From the cell containing the given text, extract its center point as [x, y] coordinate. 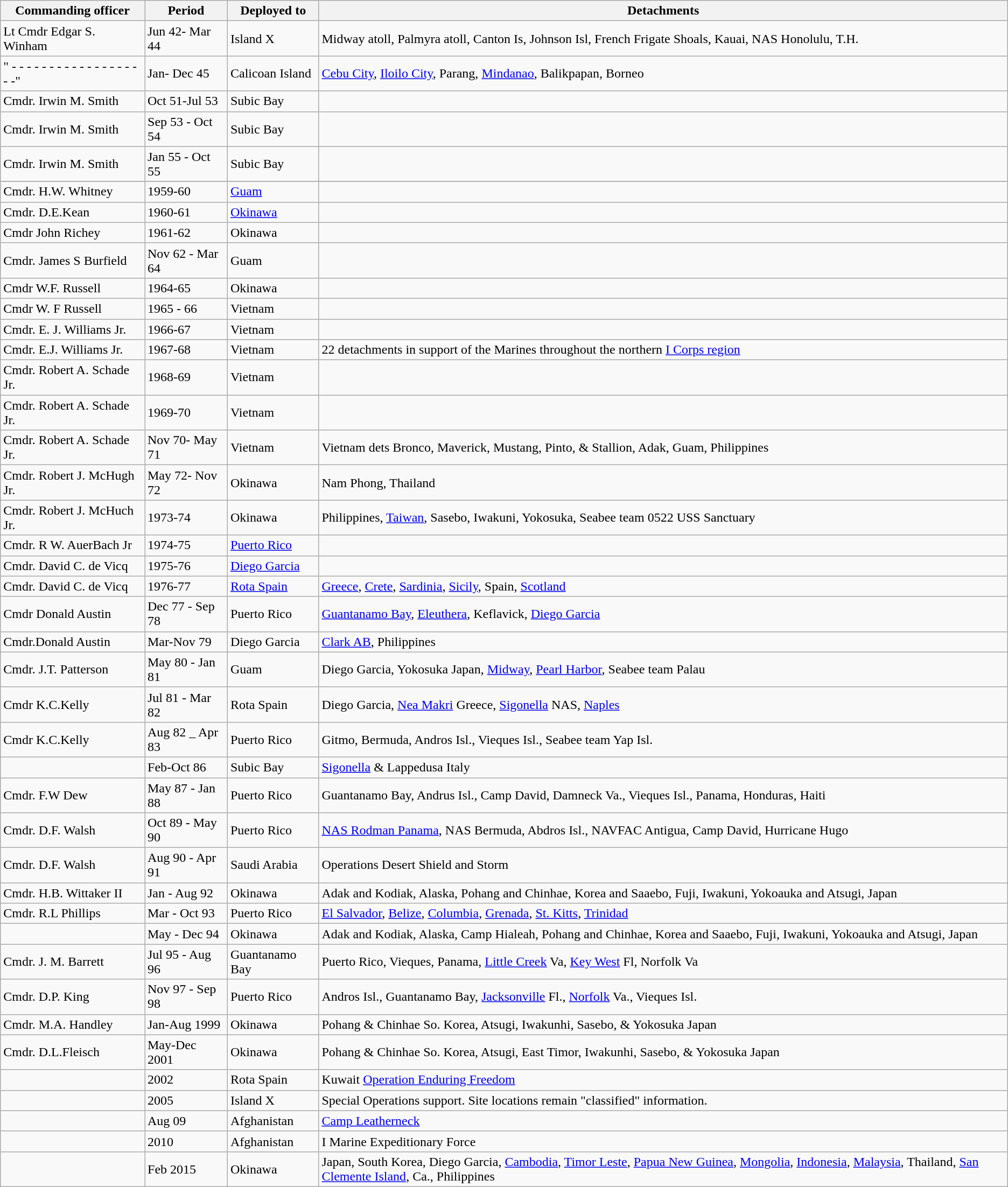
Gitmo, Bermuda, Andros Isl., Vieques Isl., Seabee team Yap Isl. [663, 740]
Saudi Arabia [273, 866]
Commanding officer [73, 11]
Cmdr. D.P. King [73, 997]
May 80 - Jan 81 [186, 670]
Cmdr. Robert J. McHuch Jr. [73, 518]
Jan 55 - Oct 55 [186, 164]
1965 - 66 [186, 308]
Adak and Kodiak, Alaska, Camp Hialeah, Pohang and Chinhae, Korea and Saaebo, Fuji, Iwakuni, Yokoauka and Atsugi, Japan [663, 934]
Cmdr. James S Burfield [73, 261]
Cmdr. E. J. Williams Jr. [73, 329]
Cmdr John Richey [73, 233]
Guantanamo Bay, Eleuthera, Keflavick, Diego Garcia [663, 614]
Cmdr. H.W. Whitney [73, 192]
Cmdr. E.J. Williams Jr. [73, 350]
Philippines, Taiwan, Sasebo, Iwakuni, Yokosuka, Seabee team 0522 USS Sanctuary [663, 518]
Kuwait Operation Enduring Freedom [663, 1080]
Guantanamo Bay, Andrus Isl., Camp David, Damneck Va., Vieques Isl., Panama, Honduras, Haiti [663, 795]
Nov 97 - Sep 98 [186, 997]
Nam Phong, Thailand [663, 482]
Cebu City, Iloilo City, Parang, Mindanao, Balikpapan, Borneo [663, 73]
Cmdr Donald Austin [73, 614]
Jul 95 - Aug 96 [186, 961]
1975-76 [186, 566]
Cmdr W.F. Russell [73, 288]
Jul 81 - Mar 82 [186, 704]
Dec 77 - Sep 78 [186, 614]
Feb 2015 [186, 1169]
Nov 70- May 71 [186, 448]
Cmdr. D.L.Fleisch [73, 1052]
Cmdr. J.T. Patterson [73, 670]
Deployed to [273, 11]
1968-69 [186, 378]
1974-75 [186, 545]
Oct 51-Jul 53 [186, 101]
Pohang & Chinhae So. Korea, Atsugi, East Timor, Iwakunhi, Sasebo, & Yokosuka Japan [663, 1052]
Sigonella & Lappedusa Italy [663, 767]
Camp Leatherneck [663, 1121]
Guantanamo Bay [273, 961]
Adak and Kodiak, Alaska, Pohang and Chinhae, Korea and Saaebo, Fuji, Iwakuni, Yokoauka and Atsugi, Japan [663, 893]
22 detachments in support of the Marines throughout the northern I Corps region [663, 350]
Cmdr. D.E.Kean [73, 212]
Mar-Nov 79 [186, 642]
Period [186, 11]
Mar - Oct 93 [186, 914]
2002 [186, 1080]
Puerto Rico, Vieques, Panama, Little Creek Va, Key West Fl, Norfolk Va [663, 961]
Diego Garcia, Yokosuka Japan, Midway, Pearl Harbor, Seabee team Palau [663, 670]
1969-70 [186, 412]
I Marine Expeditionary Force [663, 1141]
Clark AB, Philippines [663, 642]
Sep 53 - Oct 54 [186, 129]
Jan-Aug 1999 [186, 1024]
Cmdr. R.L Phillips [73, 914]
NAS Rodman Panama, NAS Bermuda, Abdros Isl., NAVFAC Antigua, Camp David, Hurricane Hugo [663, 830]
Aug 09 [186, 1121]
1973-74 [186, 518]
Cmdr. R W. AuerBach Jr [73, 545]
Midway atoll, Palmyra atoll, Canton Is, Johnson Isl, French Frigate Shoals, Kauai, NAS Honolulu, T.H. [663, 39]
2010 [186, 1141]
Cmdr. F.W Dew [73, 795]
1959-60 [186, 192]
Jan- Dec 45 [186, 73]
1967-68 [186, 350]
Calicoan Island [273, 73]
Jan - Aug 92 [186, 893]
" - - - - - - - - - - - - - - - - - - -" [73, 73]
Cmdr. H.B. Wittaker II [73, 893]
May 87 - Jan 88 [186, 795]
May - Dec 94 [186, 934]
1966-67 [186, 329]
Cmdr W. F Russell [73, 308]
Special Operations support. Site locations remain "classified" information. [663, 1100]
Vietnam dets Bronco, Maverick, Mustang, Pinto, & Stallion, Adak, Guam, Philippines [663, 448]
2005 [186, 1100]
1976-77 [186, 586]
Jun 42- Mar 44 [186, 39]
El Salvador, Belize, Columbia, Grenada, St. Kitts, Trinidad [663, 914]
Cmdr. Robert J. McHugh Jr. [73, 482]
Cmdr.Donald Austin [73, 642]
Aug 82 _ Apr 83 [186, 740]
May 72- Nov 72 [186, 482]
Diego Garcia, Nea Makri Greece, Sigonella NAS, Naples [663, 704]
1960-61 [186, 212]
Cmdr. J. M. Barrett [73, 961]
1961-62 [186, 233]
Greece, Crete, Sardinia, Sicily, Spain, Scotland [663, 586]
Detachments [663, 11]
Aug 90 - Apr 91 [186, 866]
Pohang & Chinhae So. Korea, Atsugi, Iwakunhi, Sasebo, & Yokosuka Japan [663, 1024]
May-Dec 2001 [186, 1052]
Lt Cmdr Edgar S. Winham [73, 39]
Operations Desert Shield and Storm [663, 866]
Feb-Oct 86 [186, 767]
Andros Isl., Guantanamo Bay, Jacksonville Fl., Norfolk Va., Vieques Isl. [663, 997]
1964-65 [186, 288]
Cmdr. M.A. Handley [73, 1024]
Oct 89 - May 90 [186, 830]
Nov 62 - Mar 64 [186, 261]
